Scan for the cell matching the given text and deliver its (X, Y) coordinate at center. 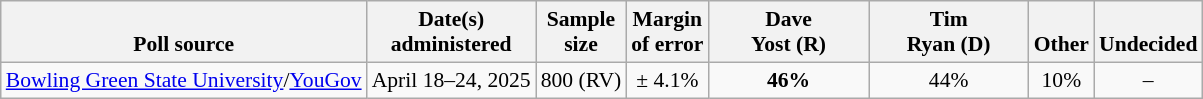
44% (949, 80)
Undecided (1148, 32)
TimRyan (D) (949, 32)
± 4.1% (667, 80)
46% (788, 80)
April 18–24, 2025 (452, 80)
Other (1062, 32)
Marginof error (667, 32)
Samplesize (582, 32)
– (1148, 80)
DaveYost (R) (788, 32)
10% (1062, 80)
Date(s)administered (452, 32)
Poll source (184, 32)
Bowling Green State University/YouGov (184, 80)
800 (RV) (582, 80)
